Return (X, Y) of the center of cell containing provided text 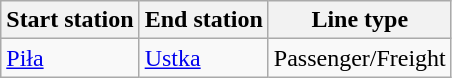
Passenger/Freight (360, 58)
Piła (70, 58)
Line type (360, 20)
End station (204, 20)
Ustka (204, 58)
Start station (70, 20)
